For the text-containing cell, return its midpoint in (x, y) coordinate format. 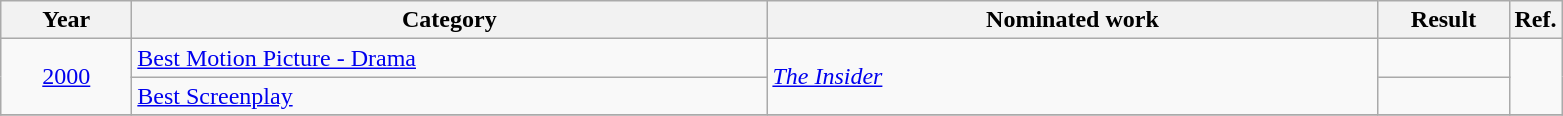
Ref. (1536, 20)
Result (1444, 20)
Category (450, 20)
Nominated work (1072, 20)
2000 (66, 77)
The Insider (1072, 77)
Year (66, 20)
Best Motion Picture - Drama (450, 58)
Best Screenplay (450, 96)
